Search for the cell housing the specified text and yield its [x, y] center coordinate. 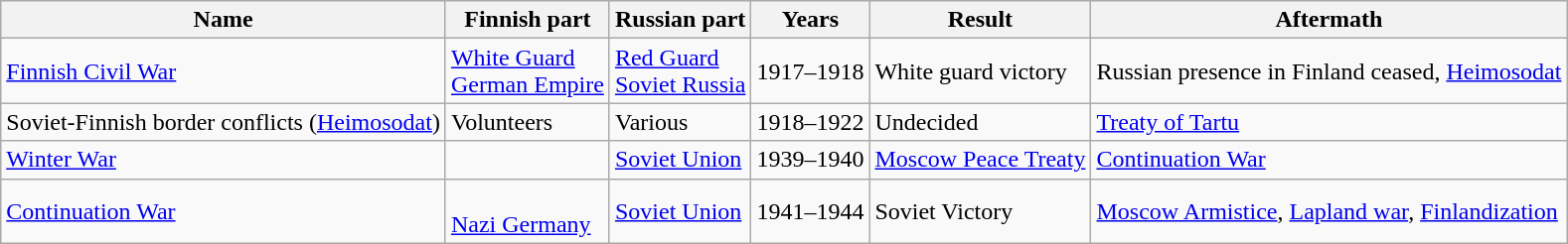
Winter War [224, 160]
Soviet-Finnish border conflicts (Heimosodat) [224, 122]
White guard victory [980, 71]
Volunteers [527, 122]
1917–1918 [811, 71]
Years [811, 20]
Moscow Armistice, Lapland war, Finlandization [1330, 210]
White Guard German Empire [527, 71]
Result [980, 20]
Russian presence in Finland ceased, Heimosodat [1330, 71]
Aftermath [1330, 20]
Red Guard Soviet Russia [680, 71]
Nazi Germany [527, 210]
Russian part [680, 20]
Various [680, 122]
1918–1922 [811, 122]
Soviet Victory [980, 210]
Finnish part [527, 20]
Finnish Civil War [224, 71]
1941–1944 [811, 210]
Moscow Peace Treaty [980, 160]
Undecided [980, 122]
1939–1940 [811, 160]
Name [224, 20]
Treaty of Tartu [1330, 122]
